Capture the cell that displays the provided text and extract its [X, Y] central coordinate. 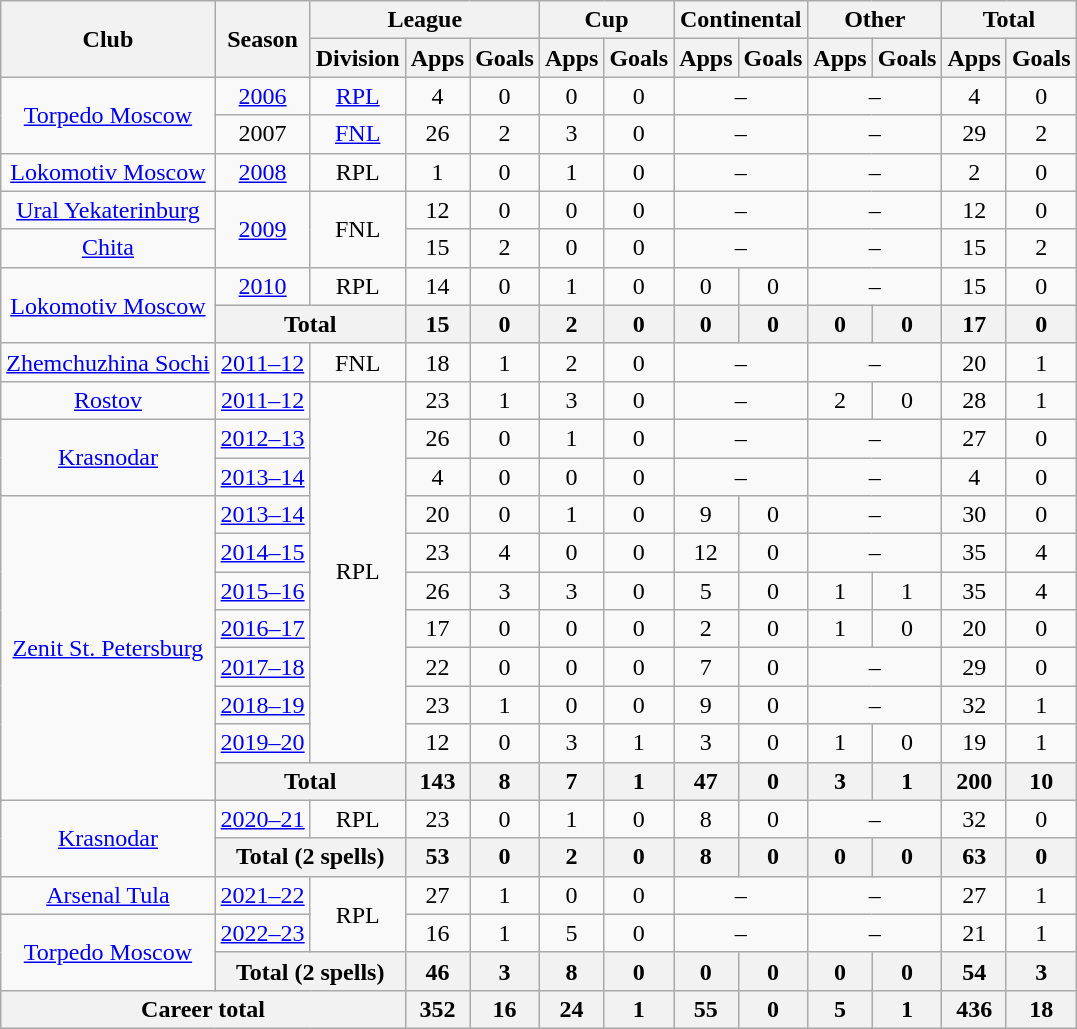
2018–19 [262, 705]
14 [437, 286]
53 [437, 857]
2014–15 [262, 553]
22 [437, 667]
30 [974, 515]
Zenit St. Petersburg [108, 648]
19 [974, 743]
54 [974, 971]
Chita [108, 248]
24 [571, 1009]
2019–20 [262, 743]
2017–18 [262, 667]
Club [108, 39]
Arsenal Tula [108, 895]
Cup [606, 20]
10 [1041, 781]
Career total [203, 1009]
2015–16 [262, 591]
2012–13 [262, 438]
28 [974, 400]
2007 [262, 134]
League [424, 20]
63 [974, 857]
436 [974, 1009]
2020–21 [262, 819]
2022–23 [262, 933]
47 [706, 781]
Season [262, 39]
55 [706, 1009]
Continental [741, 20]
143 [437, 781]
2016–17 [262, 629]
Division [358, 58]
2021–22 [262, 895]
2010 [262, 286]
Zhemchuzhina Sochi [108, 362]
Other [875, 20]
Ural Yekaterinburg [108, 210]
21 [974, 933]
46 [437, 971]
Rostov [108, 400]
2006 [262, 96]
2008 [262, 172]
2009 [262, 229]
352 [437, 1009]
200 [974, 781]
